Detect which cell encompasses the target text, then output its [x, y] center coordinate. 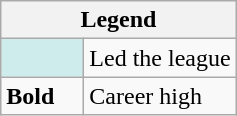
Bold [42, 96]
Legend [118, 20]
Led the league [160, 58]
Career high [160, 96]
